Search for the cell housing the specified text and yield its (x, y) center coordinate. 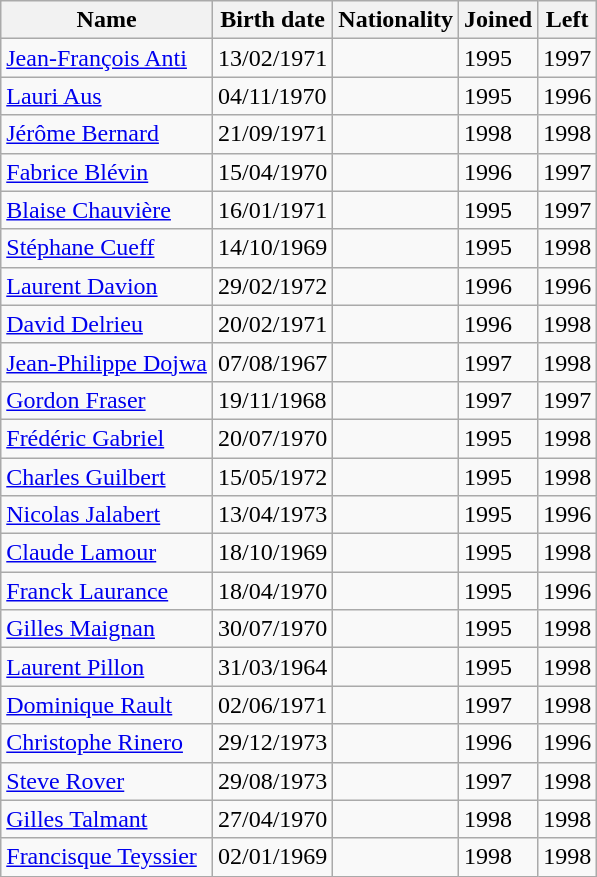
Blaise Chauvière (107, 210)
Name (107, 20)
29/02/1972 (272, 286)
07/08/1967 (272, 362)
18/04/1970 (272, 591)
14/10/1969 (272, 248)
Charles Guilbert (107, 477)
15/04/1970 (272, 172)
Gordon Fraser (107, 400)
31/03/1964 (272, 667)
30/07/1970 (272, 629)
18/10/1969 (272, 553)
Jean-François Anti (107, 58)
Gilles Maignan (107, 629)
David Delrieu (107, 324)
Fabrice Blévin (107, 172)
Nationality (396, 20)
Gilles Talmant (107, 819)
20/02/1971 (272, 324)
13/04/1973 (272, 515)
04/11/1970 (272, 96)
02/06/1971 (272, 705)
Frédéric Gabriel (107, 438)
Claude Lamour (107, 553)
Laurent Pillon (107, 667)
Left (568, 20)
Lauri Aus (107, 96)
21/09/1971 (272, 134)
16/01/1971 (272, 210)
Laurent Davion (107, 286)
Franck Laurance (107, 591)
Joined (498, 20)
Steve Rover (107, 781)
29/08/1973 (272, 781)
Jean-Philippe Dojwa (107, 362)
13/02/1971 (272, 58)
Birth date (272, 20)
Nicolas Jalabert (107, 515)
15/05/1972 (272, 477)
02/01/1969 (272, 857)
20/07/1970 (272, 438)
27/04/1970 (272, 819)
19/11/1968 (272, 400)
Christophe Rinero (107, 743)
Stéphane Cueff (107, 248)
Jérôme Bernard (107, 134)
29/12/1973 (272, 743)
Dominique Rault (107, 705)
Francisque Teyssier (107, 857)
